Provide the [X, Y] coordinate of the cell's center where the given text is located.  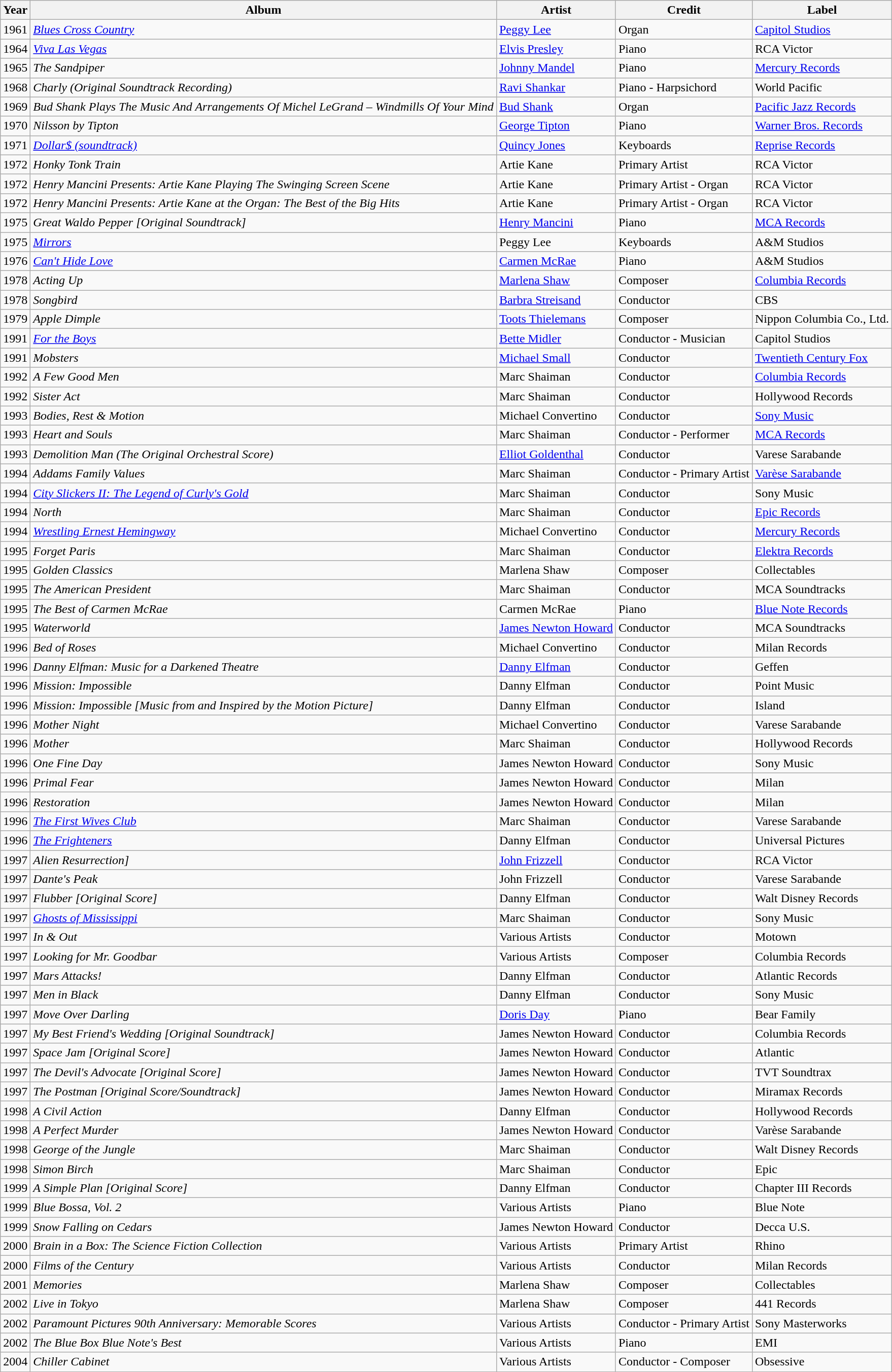
1964 [15, 49]
Toots Thielemans [556, 319]
Michael Small [556, 358]
Twentieth Century Fox [822, 358]
Can't Hide Love [264, 261]
Songbird [264, 300]
Blue Bossa, Vol. 2 [264, 1208]
Pacific Jazz Records [822, 107]
Bud Shank [556, 107]
Geffen [822, 667]
Henry Mancini [556, 222]
Bear Family [822, 1014]
For the Boys [264, 338]
Bodies, Rest & Motion [264, 416]
Restoration [264, 802]
The Frighteners [264, 840]
Album [264, 10]
Nippon Columbia Co., Ltd. [822, 319]
Conductor - Composer [684, 1362]
Reprise Records [822, 145]
Blues Cross Country [264, 29]
Artist [556, 10]
Mother Night [264, 725]
1969 [15, 107]
Barbra Streisand [556, 300]
North [264, 512]
CBS [822, 300]
My Best Friend's Wedding [Original Soundtrack] [264, 1034]
1976 [15, 261]
Great Waldo Pepper [Original Soundtrack] [264, 222]
Forget Paris [264, 551]
Quincy Jones [556, 145]
Honky Tonk Train [264, 164]
The Postman [Original Score/Soundtrack] [264, 1091]
Conductor - Performer [684, 435]
Rhino [822, 1246]
Nilsson by Tipton [264, 126]
Heart and Souls [264, 435]
1971 [15, 145]
World Pacific [822, 87]
Credit [684, 10]
The Devil's Advocate [Original Score] [264, 1072]
Decca U.S. [822, 1227]
Epic Records [822, 512]
Conductor - Musician [684, 338]
EMI [822, 1343]
Doris Day [556, 1014]
Viva Las Vegas [264, 49]
Mobsters [264, 358]
City Slickers II: The Legend of Curly's Gold [264, 493]
One Fine Day [264, 763]
Blue Note Records [822, 609]
Ravi Shankar [556, 87]
The American President [264, 590]
Flubber [Original Score] [264, 899]
Apple Dimple [264, 319]
Henry Mancini Presents: Artie Kane Playing The Swinging Screen Scene [264, 184]
Sister Act [264, 396]
Atlantic [822, 1053]
Men in Black [264, 995]
Label [822, 10]
Mother [264, 744]
Mission: Impossible [Music from and Inspired by the Motion Picture] [264, 705]
2004 [15, 1362]
Films of the Century [264, 1265]
George of the Jungle [264, 1149]
Motown [822, 937]
Mission: Impossible [264, 686]
Mars Attacks! [264, 976]
Wrestling Ernest Hemingway [264, 531]
Looking for Mr. Goodbar [264, 956]
Alien Resurrection] [264, 860]
Simon Birch [264, 1169]
Epic [822, 1169]
Bed of Roses [264, 647]
1968 [15, 87]
Chapter III Records [822, 1188]
Danny Elfman: Music for a Darkened Theatre [264, 667]
Warner Bros. Records [822, 126]
George Tipton [556, 126]
The Sandpiper [264, 68]
Waterworld [264, 628]
Primal Fear [264, 782]
Brain in a Box: The Science Fiction Collection [264, 1246]
Bud Shank Plays The Music And Arrangements Of Michel LeGrand – Windmills Of Your Mind [264, 107]
Charly (Original Soundtrack Recording) [264, 87]
Golden Classics [264, 570]
Piano - Harpsichord [684, 87]
Paramount Pictures 90th Anniversary: Memorable Scores [264, 1323]
Ghosts of Mississippi [264, 918]
Blue Note [822, 1208]
Universal Pictures [822, 840]
Space Jam [Original Score] [264, 1053]
The Best of Carmen McRae [264, 609]
Elvis Presley [556, 49]
Miramax Records [822, 1091]
TVT Soundtrax [822, 1072]
Elliot Goldenthal [556, 454]
Obsessive [822, 1362]
Memories [264, 1285]
A Simple Plan [Original Score] [264, 1188]
1970 [15, 126]
441 Records [822, 1304]
Dollar$ (soundtrack) [264, 145]
Atlantic Records [822, 976]
The First Wives Club [264, 821]
1965 [15, 68]
Year [15, 10]
Addams Family Values [264, 473]
Live in Tokyo [264, 1304]
Point Music [822, 686]
Island [822, 705]
Dante's Peak [264, 879]
The Blue Box Blue Note's Best [264, 1343]
Bette Midler [556, 338]
Move Over Darling [264, 1014]
Snow Falling on Cedars [264, 1227]
Mirrors [264, 242]
1979 [15, 319]
2001 [15, 1285]
Johnny Mandel [556, 68]
A Perfect Murder [264, 1130]
Chiller Cabinet [264, 1362]
Demolition Man (The Original Orchestral Score) [264, 454]
Acting Up [264, 281]
A Civil Action [264, 1111]
Elektra Records [822, 551]
In & Out [264, 937]
Sony Masterworks [822, 1323]
A Few Good Men [264, 377]
1961 [15, 29]
Henry Mancini Presents: Artie Kane at the Organ: The Best of the Big Hits [264, 203]
